Extract the [x, y] coordinate from the center of the cell holding the provided text.  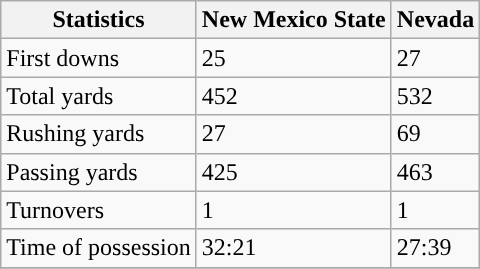
452 [294, 96]
25 [294, 58]
First downs [99, 58]
Statistics [99, 20]
32:21 [294, 248]
Time of possession [99, 248]
Nevada [435, 20]
27:39 [435, 248]
463 [435, 172]
425 [294, 172]
Turnovers [99, 210]
69 [435, 134]
Passing yards [99, 172]
532 [435, 96]
New Mexico State [294, 20]
Rushing yards [99, 134]
Total yards [99, 96]
